Locate the cell with the specified text and output its [X, Y] center coordinate. 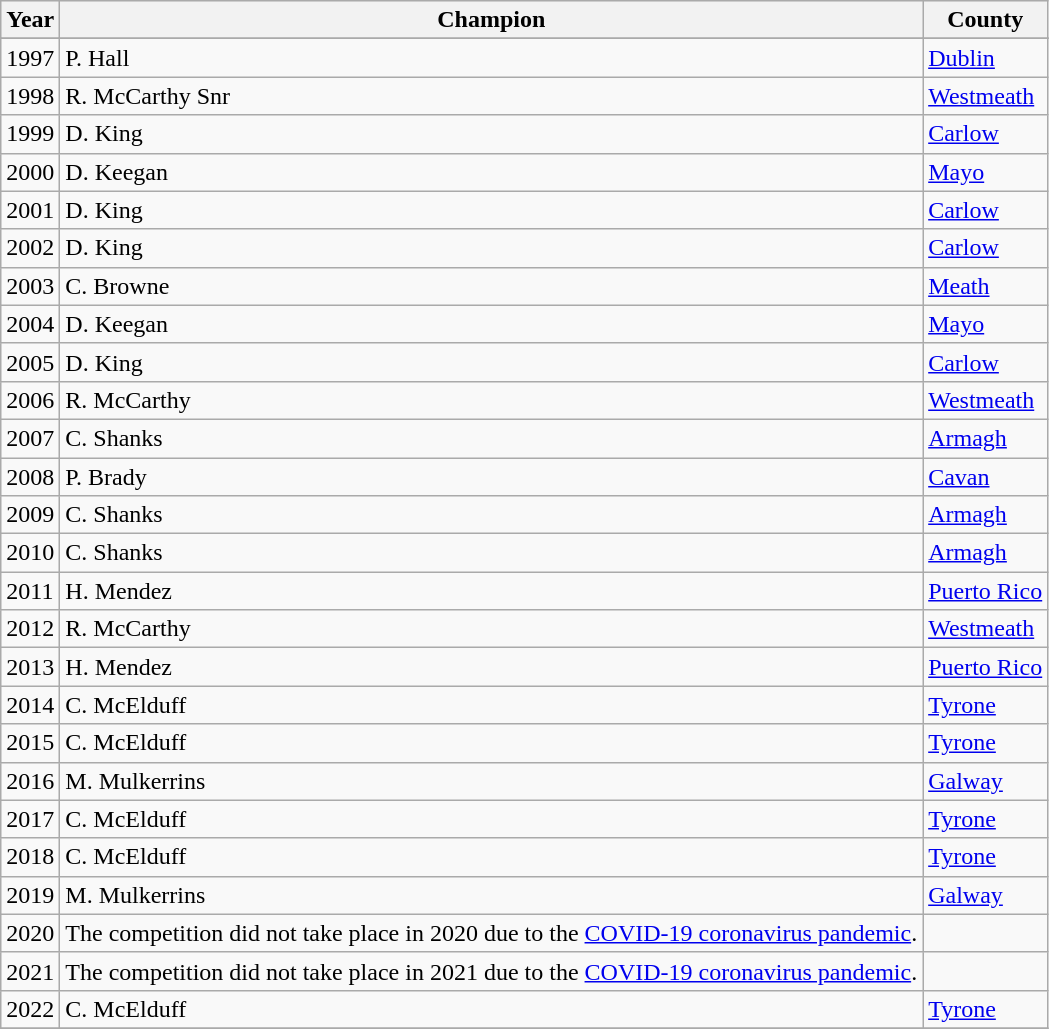
2021 [30, 971]
The competition did not take place in 2021 due to the COVID-19 coronavirus pandemic. [492, 971]
2001 [30, 210]
2006 [30, 400]
2011 [30, 591]
2017 [30, 819]
2019 [30, 895]
Meath [986, 286]
2010 [30, 553]
2005 [30, 362]
2003 [30, 286]
The competition did not take place in 2020 due to the COVID-19 coronavirus pandemic. [492, 933]
2020 [30, 933]
2000 [30, 172]
2008 [30, 477]
2012 [30, 629]
2016 [30, 781]
R. McCarthy Snr [492, 96]
Cavan [986, 477]
1997 [30, 58]
Champion [492, 20]
1999 [30, 134]
2015 [30, 743]
2007 [30, 438]
2022 [30, 1009]
P. Hall [492, 58]
Dublin [986, 58]
C. Browne [492, 286]
1998 [30, 96]
2013 [30, 667]
2009 [30, 515]
2014 [30, 705]
2018 [30, 857]
2002 [30, 248]
Year [30, 20]
County [986, 20]
2004 [30, 324]
P. Brady [492, 477]
